Return [x, y] of the center of cell containing provided text 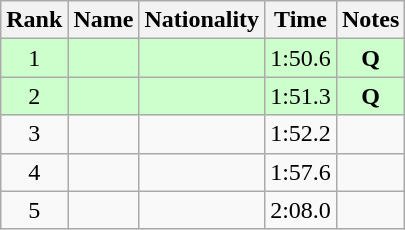
1:57.6 [301, 172]
Nationality [202, 20]
1 [34, 58]
2:08.0 [301, 210]
1:50.6 [301, 58]
Name [104, 20]
1:51.3 [301, 96]
3 [34, 134]
4 [34, 172]
Time [301, 20]
Rank [34, 20]
2 [34, 96]
5 [34, 210]
Notes [370, 20]
1:52.2 [301, 134]
